Return [x, y] of the center of cell containing provided text 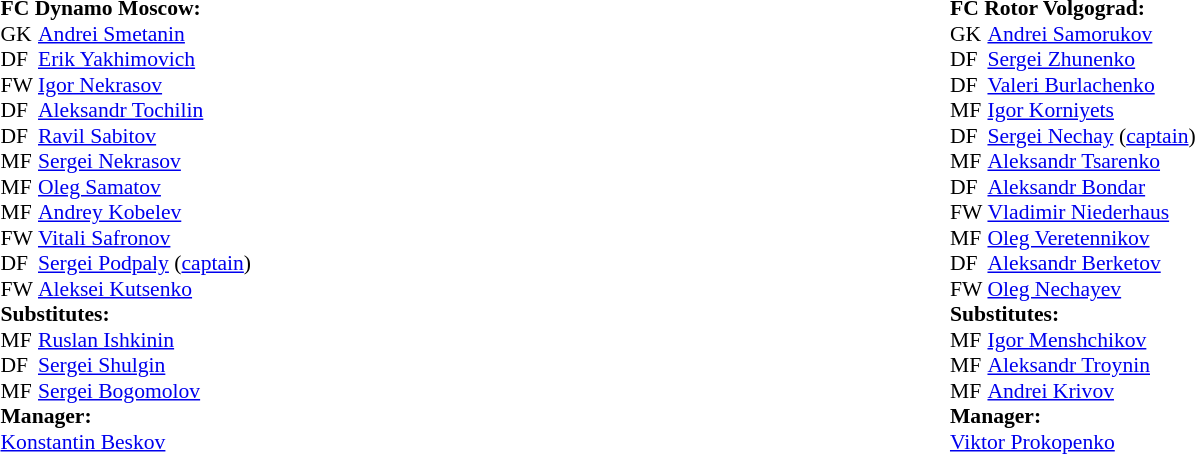
Manager: [126, 417]
Sergei Bogomolov [144, 391]
Andrei Krivov [1091, 391]
Igor Korniyets [1091, 111]
Sergei Podpaly (captain) [144, 263]
Vitali Safronov [144, 238]
Sergei Nekrasov [144, 161]
Oleg Samatov [144, 187]
Ruslan Ishkinin [144, 340]
Sergei Shulgin [144, 365]
Aleksandr Tsarenko [1091, 161]
Aleksandr Troynin [1091, 365]
Igor Menshchikov [1091, 340]
Substitutes: [126, 315]
Sergei Zhunenko [1091, 59]
Erik Yakhimovich [144, 59]
Aleksandr Bondar [1091, 187]
Sergei Nechay (captain) [1091, 136]
Andrey Kobelev [144, 213]
Andrei Smetanin [144, 34]
Vladimir Niederhaus [1091, 213]
Igor Nekrasov [144, 85]
Valeri Burlachenko [1091, 85]
Aleksandr Berketov [1091, 263]
Andrei Samorukov [1091, 34]
Ravil Sabitov [144, 136]
Aleksandr Tochilin [144, 111]
Oleg Nechayev [1091, 289]
Aleksei Kutsenko [144, 289]
Oleg Veretennikov [1091, 238]
